For the text-containing cell, return its midpoint in [x, y] coordinate format. 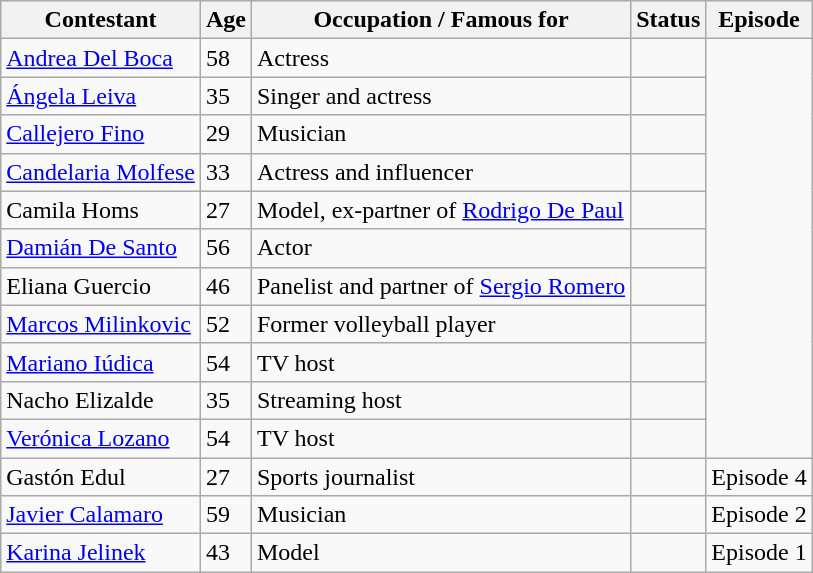
Camila Homs [101, 210]
Javier Calamaro [101, 515]
Model, ex-partner of Rodrigo De Paul [440, 210]
Streaming host [440, 400]
Age [226, 20]
Singer and actress [440, 96]
Panelist and partner of Sergio Romero [440, 286]
Mariano Iúdica [101, 362]
Actress [440, 58]
Former volleyball player [440, 324]
Nacho Elizalde [101, 400]
Ángela Leiva [101, 96]
Gastón Edul [101, 477]
59 [226, 515]
58 [226, 58]
Karina Jelinek [101, 553]
Andrea Del Boca [101, 58]
Verónica Lozano [101, 438]
Episode 2 [759, 515]
33 [226, 172]
46 [226, 286]
Status [668, 20]
Model [440, 553]
Eliana Guercio [101, 286]
Episode 4 [759, 477]
Actress and influencer [440, 172]
43 [226, 553]
Damián De Santo [101, 248]
Episode [759, 20]
Episode 1 [759, 553]
Candelaria Molfese [101, 172]
56 [226, 248]
Sports journalist [440, 477]
Contestant [101, 20]
Callejero Fino [101, 134]
52 [226, 324]
Marcos Milinkovic [101, 324]
29 [226, 134]
Occupation / Famous for [440, 20]
Actor [440, 248]
